Determine the (x, y) coordinate at the center of the cell enclosing the given text.  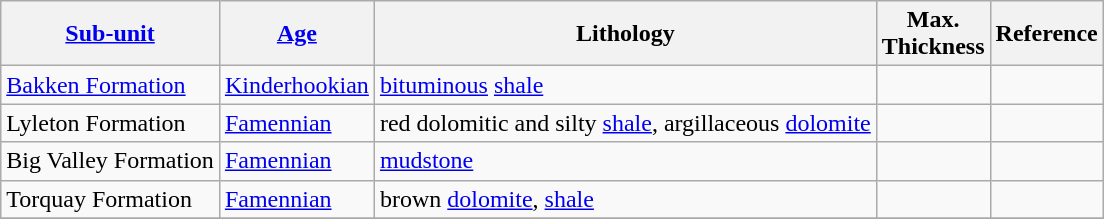
Bakken Formation (110, 85)
bituminous shale (625, 85)
Lithology (625, 34)
Big Valley Formation (110, 161)
Kinderhookian (296, 85)
brown dolomite, shale (625, 199)
Reference (1046, 34)
red dolomitic and silty shale, argillaceous dolomite (625, 123)
Sub-unit (110, 34)
Lyleton Formation (110, 123)
Torquay Formation (110, 199)
Age (296, 34)
mudstone (625, 161)
Max.Thickness (933, 34)
